Provide the (x, y) coordinate of the cell's center where the given text is located.  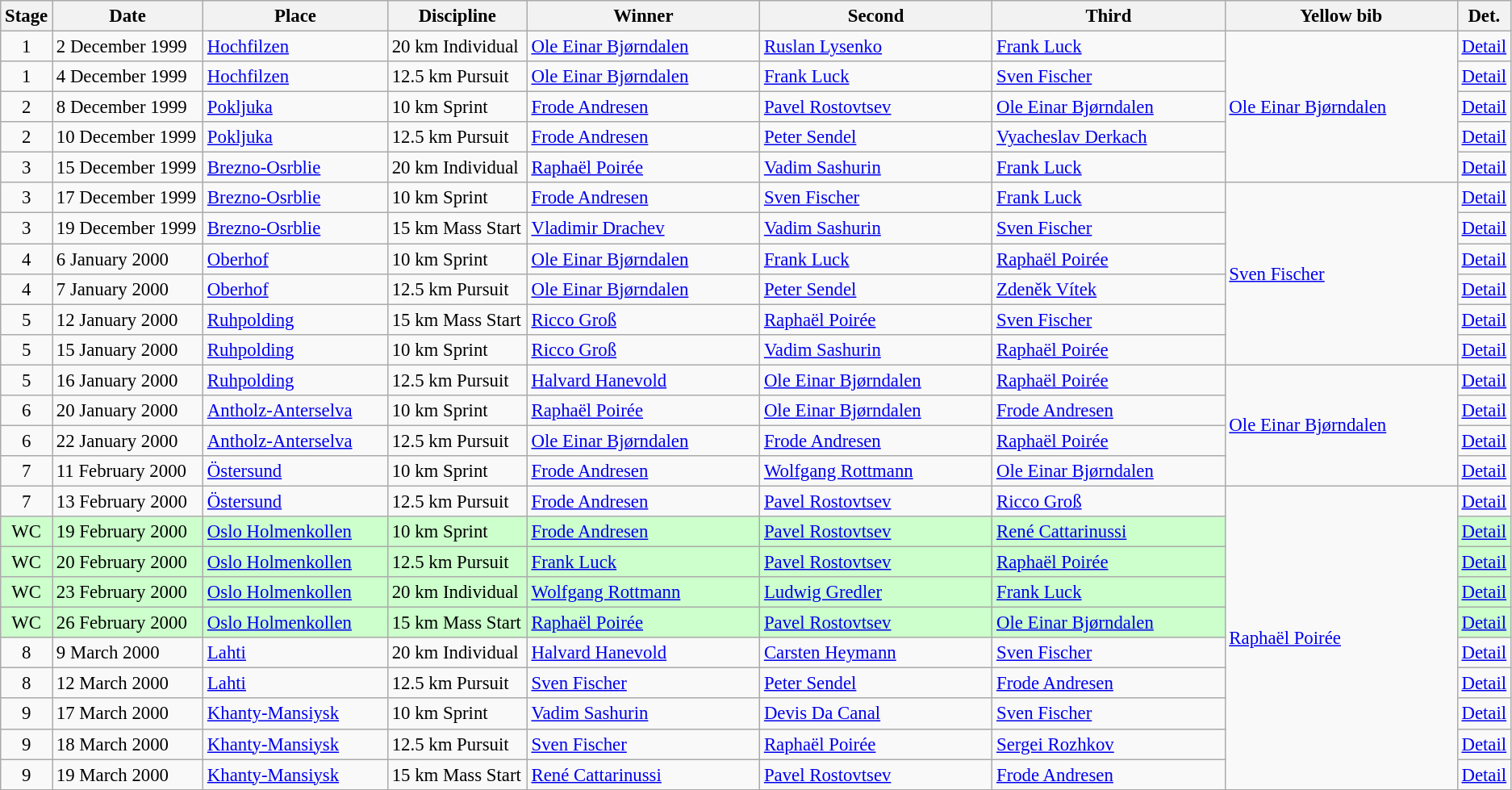
12 January 2000 (127, 320)
Ludwig Gredler (876, 592)
Discipline (457, 16)
12 March 2000 (127, 683)
10 December 1999 (127, 137)
18 March 2000 (127, 744)
23 February 2000 (127, 592)
16 January 2000 (127, 380)
20 January 2000 (127, 411)
Place (295, 16)
13 February 2000 (127, 501)
Date (127, 16)
19 February 2000 (127, 532)
Devis Da Canal (876, 714)
9 March 2000 (127, 653)
Stage (27, 16)
Vladimir Drachev (643, 228)
Det. (1484, 16)
Sergei Rozhkov (1109, 744)
20 February 2000 (127, 562)
15 December 1999 (127, 168)
11 February 2000 (127, 471)
17 December 1999 (127, 198)
Ruslan Lysenko (876, 47)
Vyacheslav Derkach (1109, 137)
26 February 2000 (127, 623)
2 December 1999 (127, 47)
19 March 2000 (127, 775)
Third (1109, 16)
15 January 2000 (127, 349)
Carsten Heymann (876, 653)
4 December 1999 (127, 77)
22 January 2000 (127, 441)
Zdeněk Vítek (1109, 289)
Yellow bib (1341, 16)
17 March 2000 (127, 714)
Second (876, 16)
19 December 1999 (127, 228)
Winner (643, 16)
6 January 2000 (127, 259)
8 December 1999 (127, 107)
7 January 2000 (127, 289)
